For the text-containing cell, return its midpoint in (x, y) coordinate format. 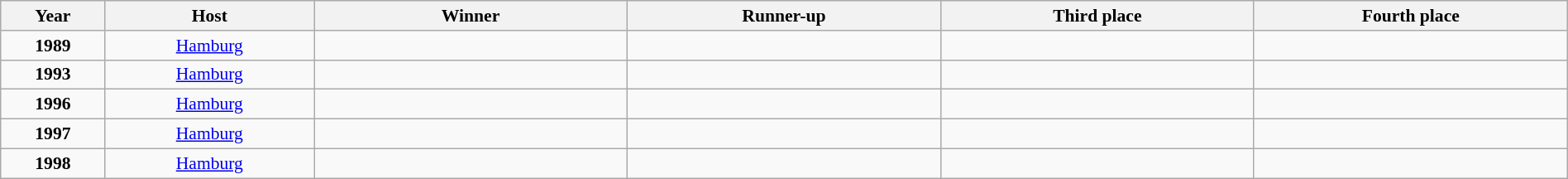
Host (210, 16)
1997 (53, 134)
Winner (471, 16)
1996 (53, 104)
1993 (53, 75)
Fourth place (1411, 16)
Runner-up (784, 16)
1998 (53, 163)
Third place (1097, 16)
1989 (53, 46)
Year (53, 16)
